For the text-containing cell, return its midpoint in (X, Y) coordinate format. 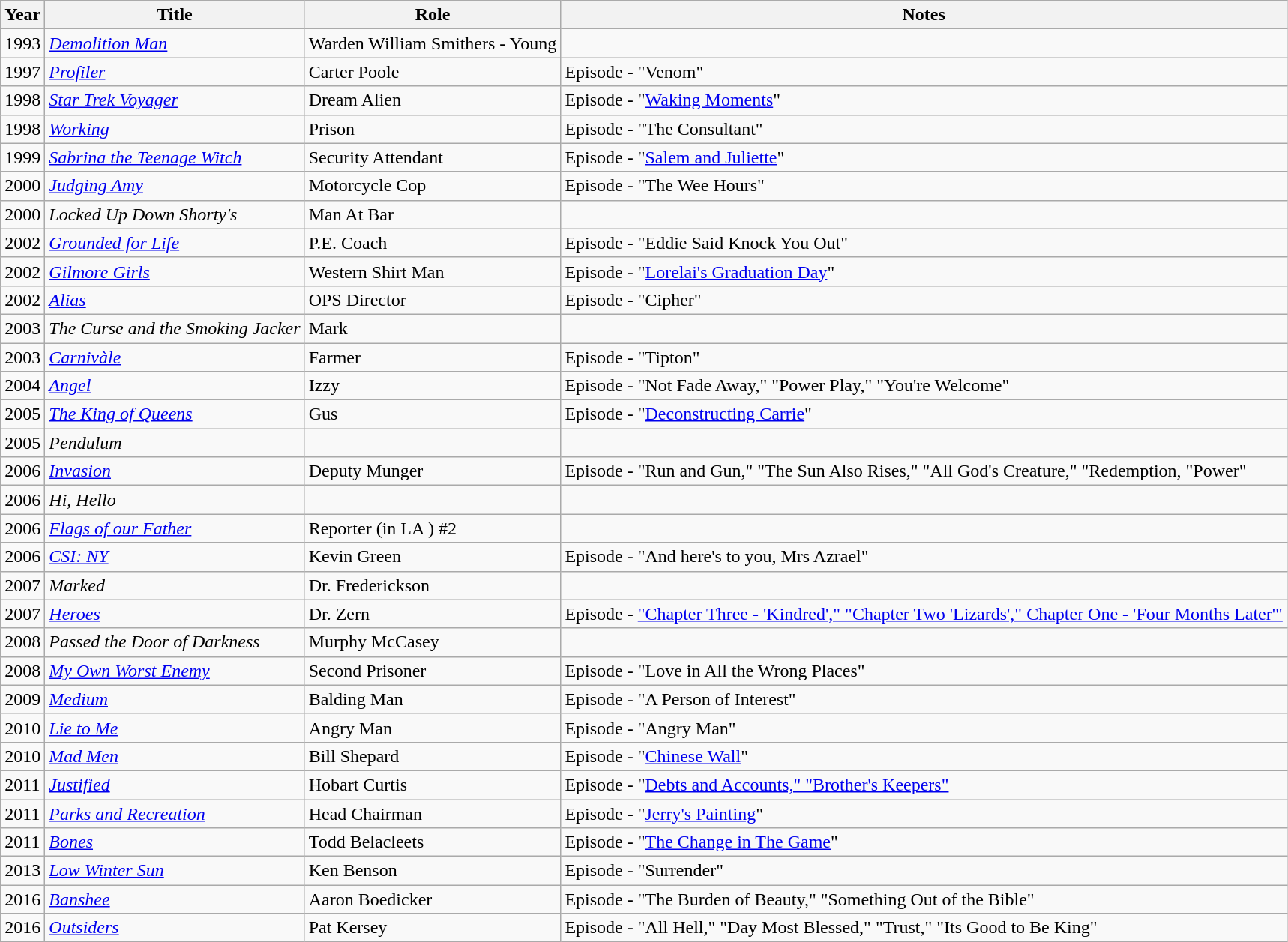
Episode - "Surrender" (924, 871)
Motorcycle Cop (433, 186)
Dream Alien (433, 100)
Balding Man (433, 699)
Outsiders (175, 928)
Episode - "Eddie Said Knock You Out" (924, 243)
Star Trek Voyager (175, 100)
Mad Men (175, 756)
Head Chairman (433, 813)
Justified (175, 785)
Episode - "Jerry's Painting" (924, 813)
Deputy Munger (433, 471)
Pat Kersey (433, 928)
Farmer (433, 357)
Dr. Zern (433, 614)
Episode - "Run and Gun," "The Sun Also Rises," "All God's Creature," "Redemption, "Power" (924, 471)
Episode - "Not Fade Away," "Power Play," "You're Welcome" (924, 386)
Demolition Man (175, 43)
The King of Queens (175, 414)
Episode - "And here's to you, Mrs Azrael" (924, 557)
Episode - "Lorelai's Graduation Day" (924, 271)
Year (22, 15)
Alias (175, 300)
OPS Director (433, 300)
Hobart Curtis (433, 785)
Episode - "Angry Man" (924, 728)
Sabrina the Teenage Witch (175, 157)
Banshee (175, 899)
Role (433, 15)
2009 (22, 699)
Carter Poole (433, 72)
Judging Amy (175, 186)
Bill Shepard (433, 756)
Security Attendant (433, 157)
Episode - "Love in All the Wrong Places" (924, 671)
Grounded for Life (175, 243)
Reporter (in LA ) #2 (433, 528)
Title (175, 15)
2013 (22, 871)
Episode - "Venom" (924, 72)
Izzy (433, 386)
Episode - "All Hell," "Day Most Blessed," "Trust," "Its Good to Be King" (924, 928)
Aaron Boedicker (433, 899)
Pendulum (175, 443)
1997 (22, 72)
Episode - "Tipton" (924, 357)
Episode - "Cipher" (924, 300)
Kevin Green (433, 557)
Episode - "Debts and Accounts," "Brother's Keepers" (924, 785)
P.E. Coach (433, 243)
1999 (22, 157)
Episode - "Chapter Three - 'Kindred'," "Chapter Two 'Lizards'," Chapter One - 'Four Months Later'" (924, 614)
Episode - "Waking Moments" (924, 100)
My Own Worst Enemy (175, 671)
Flags of our Father (175, 528)
Episode - "The Consultant" (924, 129)
Passed the Door of Darkness (175, 642)
Bones (175, 842)
Notes (924, 15)
Parks and Recreation (175, 813)
Western Shirt Man (433, 271)
Profiler (175, 72)
Dr. Frederickson (433, 585)
2004 (22, 386)
Gilmore Girls (175, 271)
Ken Benson (433, 871)
Man At Bar (433, 214)
Murphy McCasey (433, 642)
Hi, Hello (175, 500)
Carnivàle (175, 357)
Episode - "The Wee Hours" (924, 186)
Locked Up Down Shorty's (175, 214)
Second Prisoner (433, 671)
CSI: NY (175, 557)
Episode - "A Person of Interest" (924, 699)
Heroes (175, 614)
Episode - "Deconstructing Carrie" (924, 414)
Lie to Me (175, 728)
Mark (433, 328)
Todd Belacleets (433, 842)
Episode - "The Burden of Beauty," "Something Out of the Bible" (924, 899)
Marked (175, 585)
Angel (175, 386)
Episode - "Chinese Wall" (924, 756)
1993 (22, 43)
Gus (433, 414)
The Curse and the Smoking Jacker (175, 328)
Low Winter Sun (175, 871)
Prison (433, 129)
Invasion (175, 471)
Medium (175, 699)
Episode - "The Change in The Game" (924, 842)
Warden William Smithers - Young (433, 43)
Episode - "Salem and Juliette" (924, 157)
Angry Man (433, 728)
Working (175, 129)
